Search for the cell housing the specified text and yield its (x, y) center coordinate. 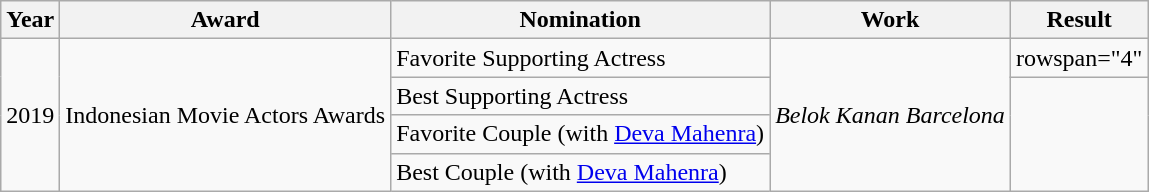
Award (226, 20)
Work (890, 20)
Belok Kanan Barcelona (890, 115)
Best Couple (with Deva Mahenra) (580, 172)
Favorite Couple (with Deva Mahenra) (580, 134)
Favorite Supporting Actress (580, 58)
2019 (30, 115)
Year (30, 20)
Nomination (580, 20)
Indonesian Movie Actors Awards (226, 115)
Result (1079, 20)
rowspan="4" (1079, 58)
Best Supporting Actress (580, 96)
